Pinpoint the cell where the given text exists, returning its (x, y) midpoint coordinate. 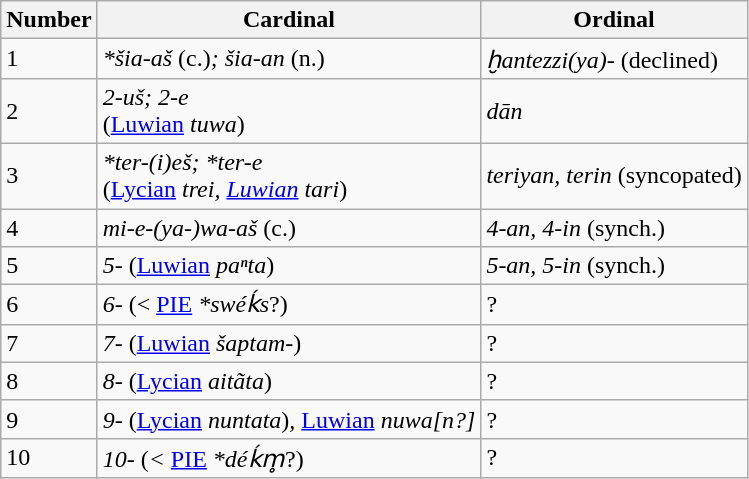
dān (614, 110)
9 (49, 419)
9- (Lycian nuntata), Luwian nuwa[n?] (289, 419)
8- (Lycian aitãta) (289, 381)
4-an, 4-in (synch.) (614, 227)
ḫantezzi(ya)- (declined) (614, 59)
2-uš; 2-e(Luwian tuwa) (289, 110)
5 (49, 266)
mi-e-(ya-)wa-aš (c.) (289, 227)
7- (Luwian šaptam-) (289, 343)
5- (Luwian paⁿta) (289, 266)
10- (< PIE *déḱm̥?) (289, 458)
5-an, 5-in (synch.) (614, 266)
7 (49, 343)
4 (49, 227)
Cardinal (289, 20)
3 (49, 176)
10 (49, 458)
2 (49, 110)
teriyan, terin (syncopated) (614, 176)
6 (49, 305)
*ter-(i)eš; *ter-e(Lycian trei, Luwian tari) (289, 176)
*šia-aš (c.); šia-an (n.) (289, 59)
8 (49, 381)
1 (49, 59)
6- (< PIE *swéḱs?) (289, 305)
Ordinal (614, 20)
Number (49, 20)
